Capture the cell that displays the provided text and extract its (X, Y) central coordinate. 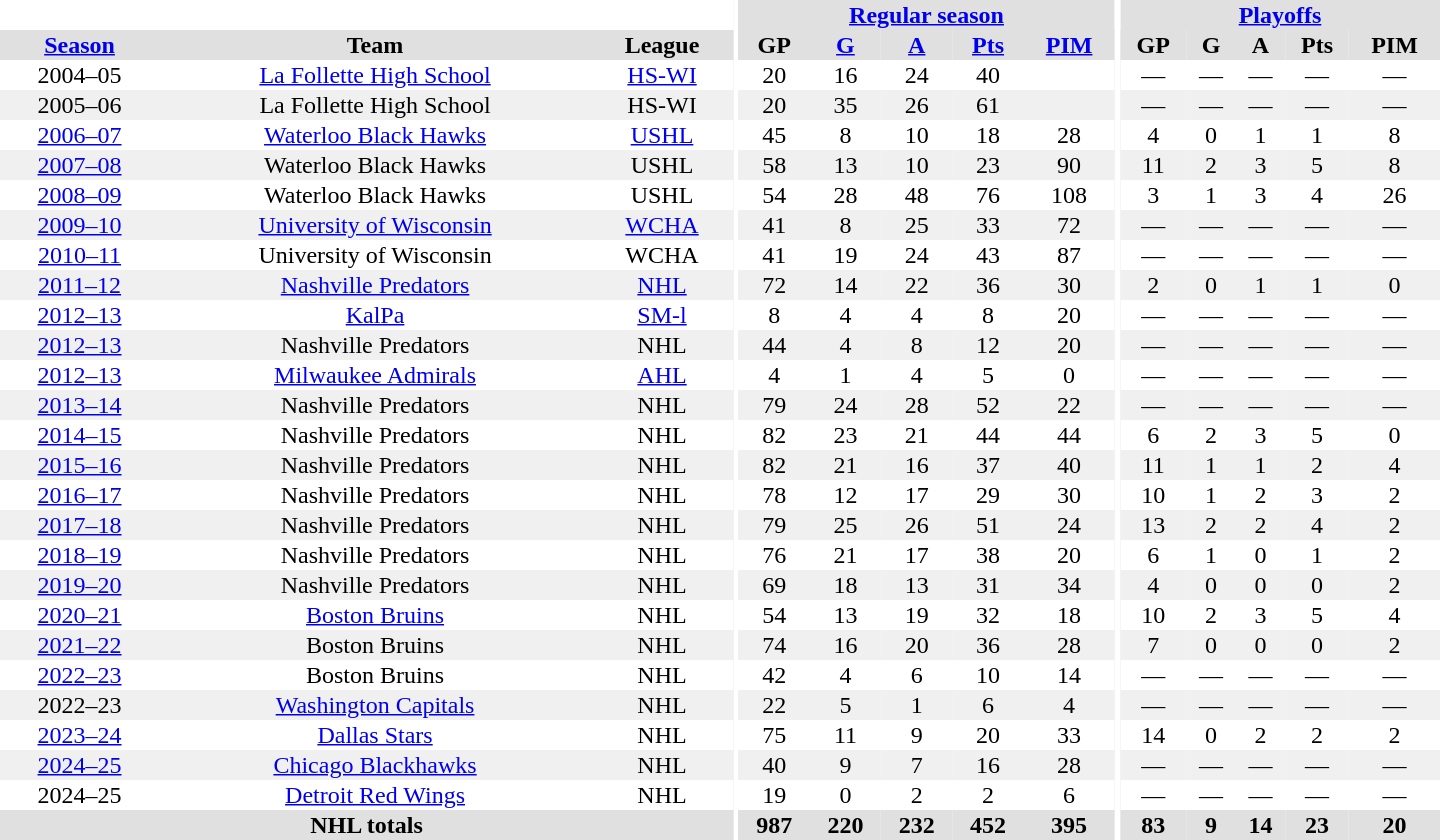
2015–16 (80, 465)
2016–17 (80, 495)
2023–24 (80, 735)
78 (774, 495)
31 (988, 585)
Washington Capitals (375, 705)
2014–15 (80, 435)
42 (774, 675)
37 (988, 465)
2004–05 (80, 75)
2021–22 (80, 645)
2005–06 (80, 105)
Season (80, 45)
KalPa (375, 315)
69 (774, 585)
51 (988, 525)
2018–19 (80, 555)
2009–10 (80, 225)
48 (916, 195)
61 (988, 105)
232 (916, 825)
AHL (662, 375)
52 (988, 405)
74 (774, 645)
2010–11 (80, 255)
45 (774, 135)
220 (846, 825)
Team (375, 45)
75 (774, 735)
38 (988, 555)
Chicago Blackhawks (375, 765)
Playoffs (1280, 15)
2013–14 (80, 405)
2007–08 (80, 165)
32 (988, 615)
43 (988, 255)
83 (1153, 825)
2017–18 (80, 525)
SM-l (662, 315)
Detroit Red Wings (375, 795)
Regular season (927, 15)
987 (774, 825)
452 (988, 825)
League (662, 45)
34 (1070, 585)
2008–09 (80, 195)
35 (846, 105)
Milwaukee Admirals (375, 375)
Dallas Stars (375, 735)
29 (988, 495)
108 (1070, 195)
87 (1070, 255)
2020–21 (80, 615)
58 (774, 165)
NHL totals (366, 825)
395 (1070, 825)
2011–12 (80, 285)
2006–07 (80, 135)
2019–20 (80, 585)
90 (1070, 165)
